Output the [X, Y] coordinate of the center of the cell containing the given text.  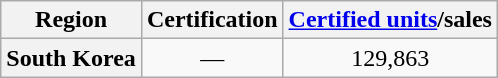
Certification [212, 20]
Certified units/sales [390, 20]
Region [72, 20]
South Korea [72, 58]
— [212, 58]
129,863 [390, 58]
